Capture the cell that displays the provided text and extract its [X, Y] central coordinate. 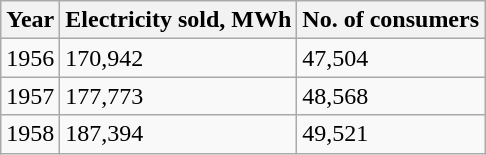
1957 [30, 96]
1956 [30, 58]
187,394 [178, 134]
170,942 [178, 58]
Electricity sold, MWh [178, 20]
48,568 [391, 96]
1958 [30, 134]
No. of consumers [391, 20]
Year [30, 20]
49,521 [391, 134]
47,504 [391, 58]
177,773 [178, 96]
